Return (x, y) of the center of cell containing provided text 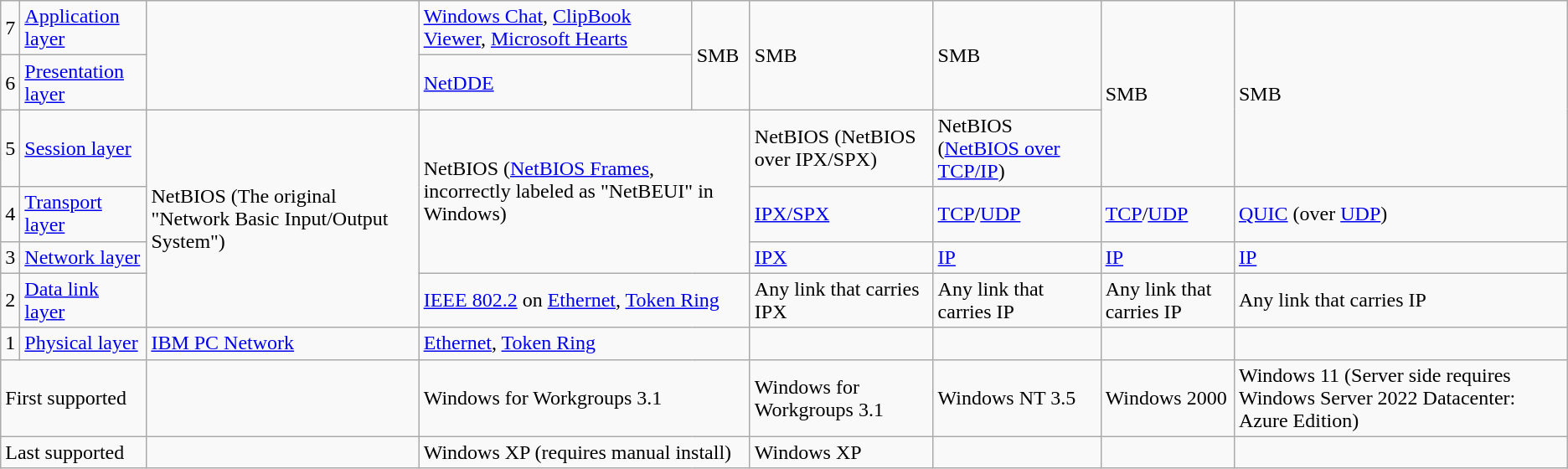
7 (10, 28)
Data link layer (84, 300)
Presentation layer (84, 82)
5 (10, 148)
4 (10, 214)
First supported (74, 398)
NetBIOS (NetBIOS over IPX/SPX) (841, 148)
IPX/SPX (841, 214)
Ethernet, Token Ring (585, 343)
QUIC (over UDP) (1400, 214)
Windows XP (requires manual install) (585, 452)
NetDDE (555, 82)
Network layer (84, 257)
6 (10, 82)
NetBIOS (The original "Network Basic Input/Output System") (283, 219)
Any link that carries IPX (841, 300)
Windows XP (841, 452)
3 (10, 257)
Transport layer (84, 214)
Physical layer (84, 343)
IPX (841, 257)
Last supported (74, 452)
2 (10, 300)
Windows 2000 (1168, 398)
Session layer (84, 148)
Windows Chat, ClipBook Viewer, Microsoft Hearts (555, 28)
IEEE 802.2 on Ethernet, Token Ring (585, 300)
NetBIOS (NetBIOS Frames, incorrectly labeled as "NetBEUI" in Windows) (585, 191)
NetBIOS (NetBIOS over TCP/IP) (1017, 148)
IBM PC Network (283, 343)
1 (10, 343)
Windows 11 (Server side requires Windows Server 2022 Datacenter: Azure Edition) (1400, 398)
Application layer (84, 28)
Windows NT 3.5 (1017, 398)
